Output the (X, Y) coordinate of the center of the cell containing the given text.  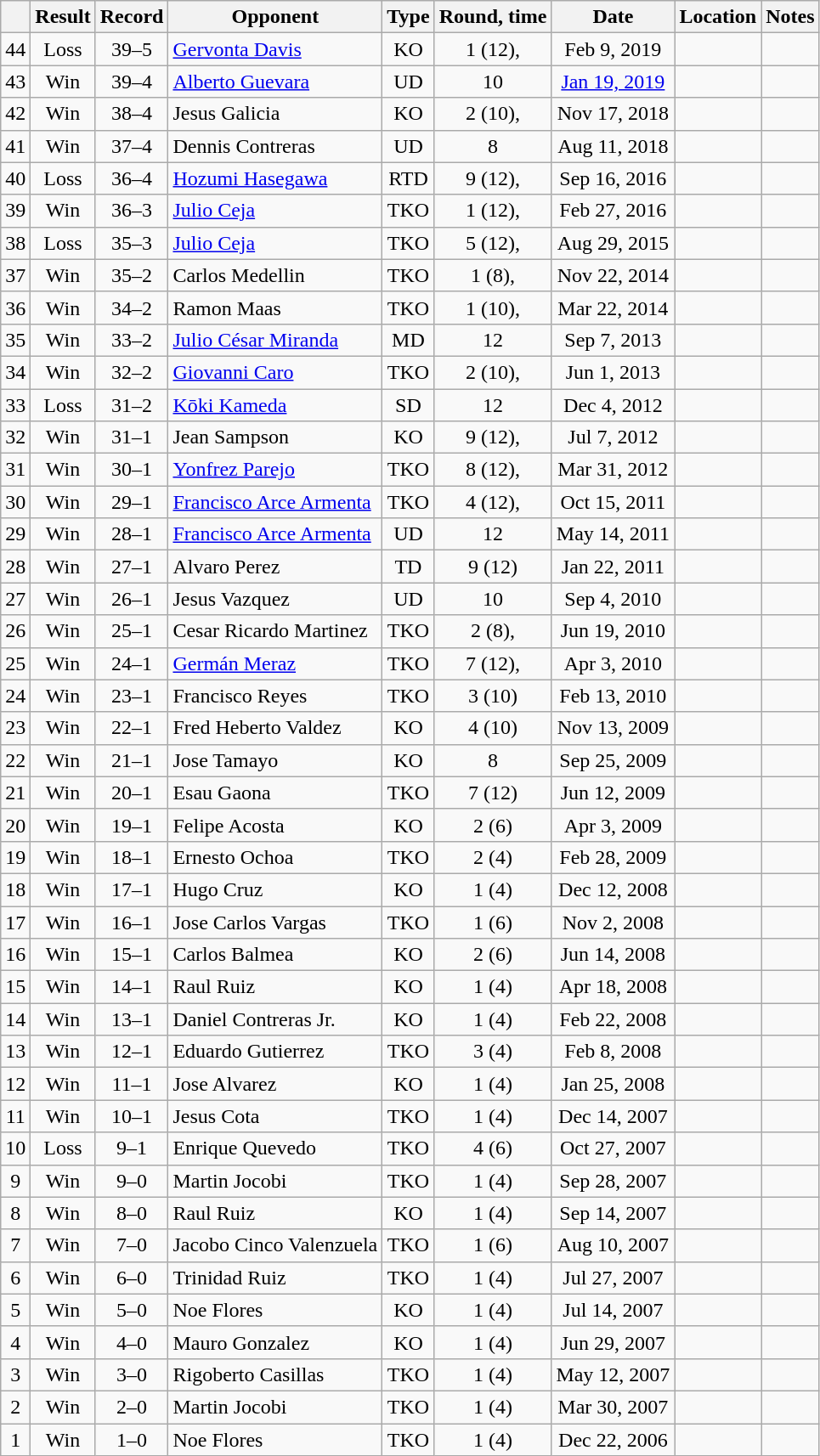
6 (15, 1278)
13 (15, 1052)
Germán Meraz (275, 663)
18 (15, 889)
35–3 (132, 243)
Jesus Cota (275, 1116)
Jul 27, 2007 (614, 1278)
41 (15, 146)
16–1 (132, 922)
Mar 30, 2007 (614, 1407)
Rigoberto Casillas (275, 1374)
42 (15, 114)
Carlos Balmea (275, 955)
4 (6) (493, 1148)
Oct 27, 2007 (614, 1148)
Yonfrez Parejo (275, 470)
Felipe Acosta (275, 825)
Feb 22, 2008 (614, 1019)
Jan 19, 2019 (614, 82)
11–1 (132, 1084)
Enrique Quevedo (275, 1148)
May 14, 2011 (614, 534)
27 (15, 599)
Jose Carlos Vargas (275, 922)
Aug 29, 2015 (614, 243)
5 (15, 1310)
35 (15, 340)
7 (12), (493, 663)
Mar 22, 2014 (614, 308)
Result (63, 17)
38–4 (132, 114)
Date (614, 17)
7 (15, 1245)
13–1 (132, 1019)
TD (408, 567)
37 (15, 275)
38 (15, 243)
7 (12) (493, 793)
RTD (408, 178)
22 (15, 760)
36–3 (132, 211)
31 (15, 470)
Feb 8, 2008 (614, 1052)
17–1 (132, 889)
34 (15, 372)
Mauro Gonzalez (275, 1342)
6–0 (132, 1278)
5–0 (132, 1310)
Nov 13, 2009 (614, 728)
Jun 19, 2010 (614, 631)
8–0 (132, 1213)
36 (15, 308)
SD (408, 405)
3 (4) (493, 1052)
Type (408, 17)
32–2 (132, 372)
Jun 29, 2007 (614, 1342)
35–2 (132, 275)
Round, time (493, 17)
24 (15, 696)
Trinidad Ruiz (275, 1278)
Feb 28, 2009 (614, 857)
Sep 4, 2010 (614, 599)
4–0 (132, 1342)
Daniel Contreras Jr. (275, 1019)
20–1 (132, 793)
15 (15, 987)
Giovanni Caro (275, 372)
21–1 (132, 760)
9 (12) (493, 567)
1 (8), (493, 275)
Apr 3, 2010 (614, 663)
Jean Sampson (275, 437)
34–2 (132, 308)
15–1 (132, 955)
Aug 11, 2018 (614, 146)
31–1 (132, 437)
1 (10), (493, 308)
Francisco Reyes (275, 696)
Sep 28, 2007 (614, 1181)
Sep 14, 2007 (614, 1213)
Nov 2, 2008 (614, 922)
12–1 (132, 1052)
3 (15, 1374)
16 (15, 955)
25–1 (132, 631)
19–1 (132, 825)
Fred Heberto Valdez (275, 728)
Ramon Maas (275, 308)
14 (15, 1019)
Jacobo Cinco Valenzuela (275, 1245)
Nov 22, 2014 (614, 275)
2–0 (132, 1407)
19 (15, 857)
33 (15, 405)
Alvaro Perez (275, 567)
Ernesto Ochoa (275, 857)
18–1 (132, 857)
Kōki Kameda (275, 405)
Jul 14, 2007 (614, 1310)
29 (15, 534)
37–4 (132, 146)
5 (12), (493, 243)
28–1 (132, 534)
10–1 (132, 1116)
11 (15, 1116)
44 (15, 49)
2 (8), (493, 631)
26 (15, 631)
23 (15, 728)
3 (10) (493, 696)
Feb 27, 2016 (614, 211)
May 12, 2007 (614, 1374)
23–1 (132, 696)
Gervonta Davis (275, 49)
Opponent (275, 17)
Mar 31, 2012 (614, 470)
Jesus Galicia (275, 114)
4 (12), (493, 502)
4 (10) (493, 728)
Carlos Medellin (275, 275)
27–1 (132, 567)
Esau Gaona (275, 793)
29–1 (132, 502)
Sep 7, 2013 (614, 340)
Record (132, 17)
Apr 18, 2008 (614, 987)
31–2 (132, 405)
2 (4) (493, 857)
7–0 (132, 1245)
Dec 4, 2012 (614, 405)
Jan 22, 2011 (614, 567)
Jose Tamayo (275, 760)
24–1 (132, 663)
Jun 14, 2008 (614, 955)
Jose Alvarez (275, 1084)
14–1 (132, 987)
9–1 (132, 1148)
43 (15, 82)
1–0 (132, 1440)
39 (15, 211)
Cesar Ricardo Martinez (275, 631)
Feb 9, 2019 (614, 49)
Jul 7, 2012 (614, 437)
Dec 12, 2008 (614, 889)
Jun 12, 2009 (614, 793)
20 (15, 825)
Apr 3, 2009 (614, 825)
Dec 14, 2007 (614, 1116)
22–1 (132, 728)
Aug 10, 2007 (614, 1245)
36–4 (132, 178)
Notes (790, 17)
Feb 13, 2010 (614, 696)
2 (15, 1407)
39–4 (132, 82)
Dec 22, 2006 (614, 1440)
3–0 (132, 1374)
Julio César Miranda (275, 340)
32 (15, 437)
17 (15, 922)
9 (15, 1181)
25 (15, 663)
Hozumi Hasegawa (275, 178)
33–2 (132, 340)
Dennis Contreras (275, 146)
39–5 (132, 49)
Jesus Vazquez (275, 599)
Jan 25, 2008 (614, 1084)
4 (15, 1342)
26–1 (132, 599)
21 (15, 793)
Sep 16, 2016 (614, 178)
Alberto Guevara (275, 82)
9–0 (132, 1181)
MD (408, 340)
1 (15, 1440)
28 (15, 567)
Eduardo Gutierrez (275, 1052)
30 (15, 502)
30–1 (132, 470)
40 (15, 178)
Sep 25, 2009 (614, 760)
Jun 1, 2013 (614, 372)
Nov 17, 2018 (614, 114)
Hugo Cruz (275, 889)
8 (12), (493, 470)
Location (718, 17)
Oct 15, 2011 (614, 502)
